Output the [x, y] coordinate of the center of the cell containing the given text.  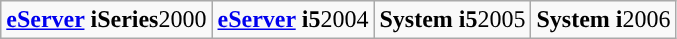
System i2006 [604, 20]
eServer i52004 [293, 20]
System i52005 [452, 20]
eServer iSeries2000 [106, 20]
